Capture the cell that displays the provided text and extract its (x, y) central coordinate. 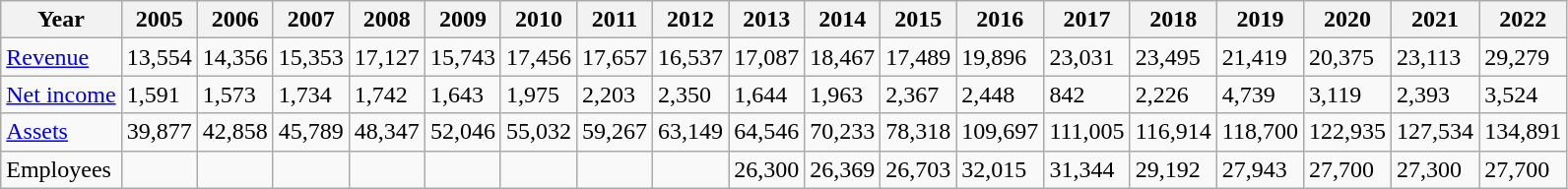
2020 (1347, 20)
2021 (1436, 20)
3,119 (1347, 94)
2016 (1001, 20)
1,742 (386, 94)
64,546 (766, 132)
32,015 (1001, 169)
2,350 (691, 94)
842 (1087, 94)
15,743 (463, 57)
19,896 (1001, 57)
2,448 (1001, 94)
17,127 (386, 57)
45,789 (311, 132)
29,279 (1523, 57)
63,149 (691, 132)
26,703 (918, 169)
122,935 (1347, 132)
16,537 (691, 57)
14,356 (234, 57)
27,943 (1260, 169)
52,046 (463, 132)
2011 (615, 20)
Net income (61, 94)
2007 (311, 20)
78,318 (918, 132)
1,734 (311, 94)
2,203 (615, 94)
29,192 (1173, 169)
2010 (538, 20)
23,113 (1436, 57)
2,393 (1436, 94)
2009 (463, 20)
3,524 (1523, 94)
118,700 (1260, 132)
2015 (918, 20)
Revenue (61, 57)
70,233 (843, 132)
1,591 (160, 94)
2012 (691, 20)
2014 (843, 20)
17,456 (538, 57)
127,534 (1436, 132)
15,353 (311, 57)
31,344 (1087, 169)
116,914 (1173, 132)
48,347 (386, 132)
26,369 (843, 169)
1,573 (234, 94)
134,891 (1523, 132)
26,300 (766, 169)
27,300 (1436, 169)
2,367 (918, 94)
13,554 (160, 57)
42,858 (234, 132)
1,643 (463, 94)
2017 (1087, 20)
1,975 (538, 94)
111,005 (1087, 132)
17,087 (766, 57)
21,419 (1260, 57)
17,489 (918, 57)
2005 (160, 20)
39,877 (160, 132)
20,375 (1347, 57)
2013 (766, 20)
109,697 (1001, 132)
55,032 (538, 132)
59,267 (615, 132)
2022 (1523, 20)
Employees (61, 169)
23,495 (1173, 57)
1,963 (843, 94)
4,739 (1260, 94)
17,657 (615, 57)
23,031 (1087, 57)
2018 (1173, 20)
2,226 (1173, 94)
Year (61, 20)
1,644 (766, 94)
2006 (234, 20)
2008 (386, 20)
Assets (61, 132)
18,467 (843, 57)
2019 (1260, 20)
